From the cell containing the given text, extract its center point as (x, y) coordinate. 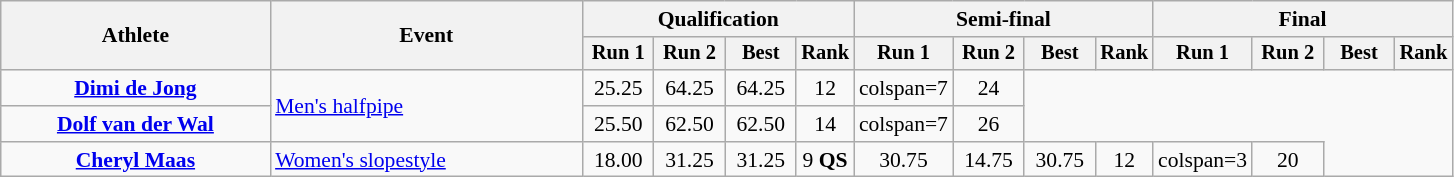
Qualification (718, 19)
Dimi de Jong (136, 88)
Semi-final (1004, 19)
Athlete (136, 36)
Men's halfpipe (426, 106)
Final (1302, 19)
14 (825, 124)
25.25 (618, 88)
Dolf van der Wal (136, 124)
12 (825, 88)
24 (988, 88)
26 (988, 124)
Event (426, 36)
25.50 (618, 124)
